Extract the [X, Y] coordinate from the center of the cell holding the provided text.  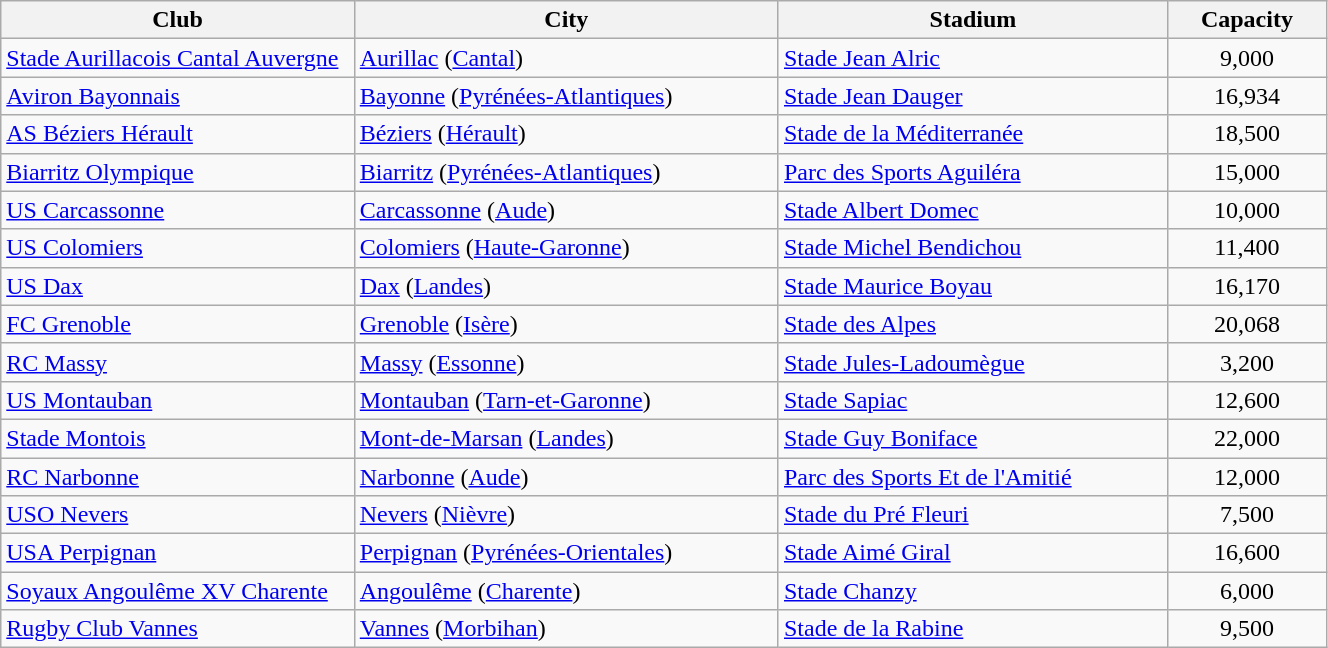
Biarritz Olympique [178, 172]
Stade Albert Domec [972, 210]
Stadium [972, 20]
Stade de la Rabine [972, 629]
11,400 [1246, 248]
6,000 [1246, 591]
9,000 [1246, 58]
20,068 [1246, 324]
7,500 [1246, 515]
Dax (Landes) [566, 286]
12,000 [1246, 477]
Stade Michel Bendichou [972, 248]
Stade Montois [178, 438]
Stade des Alpes [972, 324]
Stade Guy Boniface [972, 438]
Parc des Sports Et de l'Amitié [972, 477]
Nevers (Nièvre) [566, 515]
Stade Jean Dauger [972, 96]
USA Perpignan [178, 553]
Perpignan (Pyrénées-Orientales) [566, 553]
Stade Aimé Giral [972, 553]
City [566, 20]
FC Grenoble [178, 324]
Stade Jules-Ladoumègue [972, 362]
Stade de la Méditerranée [972, 134]
US Carcassonne [178, 210]
Stade Aurillacois Cantal Auvergne [178, 58]
Biarritz (Pyrénées-Atlantiques) [566, 172]
Rugby Club Vannes [178, 629]
Béziers (Hérault) [566, 134]
22,000 [1246, 438]
Club [178, 20]
9,500 [1246, 629]
US Colomiers [178, 248]
Stade du Pré Fleuri [972, 515]
Grenoble (Isère) [566, 324]
RC Massy [178, 362]
AS Béziers Hérault [178, 134]
12,600 [1246, 400]
Narbonne (Aude) [566, 477]
Bayonne (Pyrénées-Atlantiques) [566, 96]
16,934 [1246, 96]
10,000 [1246, 210]
Angoulême (Charente) [566, 591]
18,500 [1246, 134]
Mont-de-Marsan (Landes) [566, 438]
Soyaux Angoulême XV Charente [178, 591]
Aviron Bayonnais [178, 96]
16,600 [1246, 553]
RC Narbonne [178, 477]
15,000 [1246, 172]
Capacity [1246, 20]
USO Nevers [178, 515]
US Montauban [178, 400]
Vannes (Morbihan) [566, 629]
Montauban (Tarn-et-Garonne) [566, 400]
Stade Sapiac [972, 400]
US Dax [178, 286]
3,200 [1246, 362]
Stade Jean Alric [972, 58]
Parc des Sports Aguiléra [972, 172]
Colomiers (Haute-Garonne) [566, 248]
Stade Chanzy [972, 591]
Carcassonne (Aude) [566, 210]
Stade Maurice Boyau [972, 286]
16,170 [1246, 286]
Massy (Essonne) [566, 362]
Aurillac (Cantal) [566, 58]
